For the text-containing cell, return its midpoint in (X, Y) coordinate format. 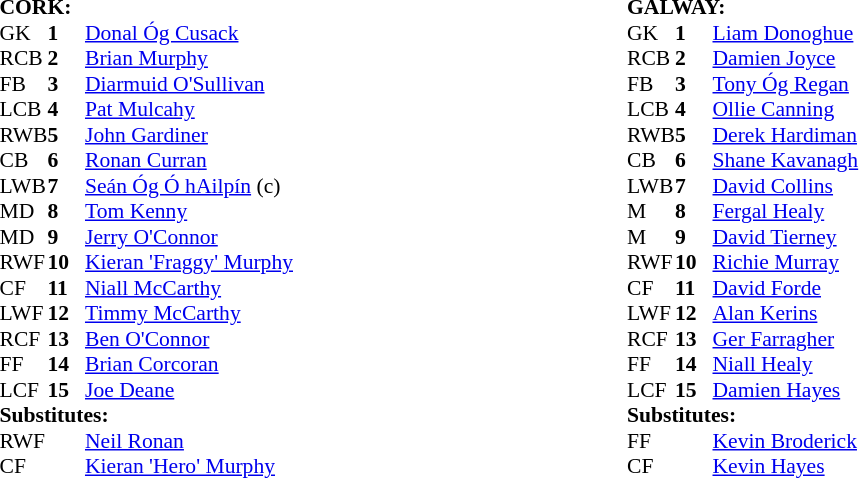
Shane Kavanagh (785, 161)
Diarmuid O'Sullivan (189, 84)
Brian Murphy (189, 59)
Ger Farragher (785, 339)
Ollie Canning (785, 109)
Niall McCarthy (189, 288)
Seán Óg Ó hAilpín (c) (189, 186)
Jerry O'Connor (189, 237)
GK (651, 33)
Damien Hayes (785, 390)
John Gardiner (189, 135)
Kevin Broderick (785, 441)
David Collins (785, 186)
LCF (651, 390)
CF (651, 288)
Pat Mulcahy (189, 109)
Brian Corcoran (189, 365)
David Tierney (785, 237)
RWB (651, 135)
Niall Healy (785, 365)
LCB (651, 109)
Tom Kenny (189, 211)
Alan Kerins (785, 313)
LWF (651, 313)
CB (651, 161)
Damien Joyce (785, 59)
RWF (651, 263)
RCB (651, 59)
Timmy McCarthy (189, 313)
Ronan Curran (189, 161)
David Forde (785, 288)
Kieran 'Fraggy' Murphy (189, 263)
Derek Hardiman (785, 135)
Joe Deane (189, 390)
Substitutes: (742, 415)
Fergal Healy (785, 211)
Neil Ronan (189, 441)
Liam Donoghue (785, 33)
Richie Murray (785, 263)
FB (651, 84)
Ben O'Connor (189, 339)
Donal Óg Cusack (189, 33)
Tony Óg Regan (785, 84)
LWB (651, 186)
RCF (651, 339)
